Search for the cell housing the specified text and yield its [X, Y] center coordinate. 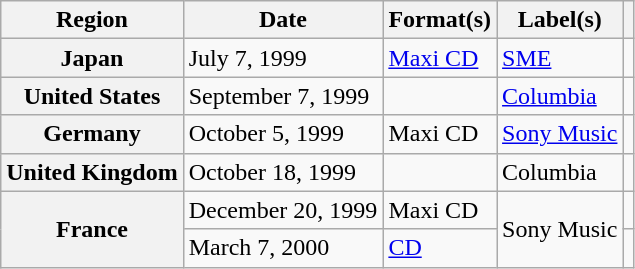
Japan [92, 58]
Region [92, 20]
July 7, 1999 [283, 58]
December 20, 1999 [283, 210]
United States [92, 96]
France [92, 229]
SME [560, 58]
CD [440, 248]
September 7, 1999 [283, 96]
Format(s) [440, 20]
October 5, 1999 [283, 134]
March 7, 2000 [283, 248]
Date [283, 20]
October 18, 1999 [283, 172]
United Kingdom [92, 172]
Label(s) [560, 20]
Germany [92, 134]
